Provide the [X, Y] coordinate of the cell's center where the given text is located.  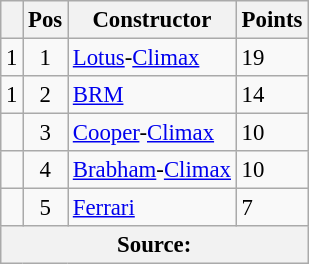
BRM [152, 95]
Source: [154, 245]
Brabham-Climax [152, 170]
4 [46, 170]
5 [46, 208]
Pos [46, 20]
7 [272, 208]
2 [46, 95]
Cooper-Climax [152, 133]
14 [272, 95]
Lotus-Climax [152, 58]
19 [272, 58]
Constructor [152, 20]
Points [272, 20]
3 [46, 133]
Ferrari [152, 208]
